Locate the cell with the specified text and output its (x, y) center coordinate. 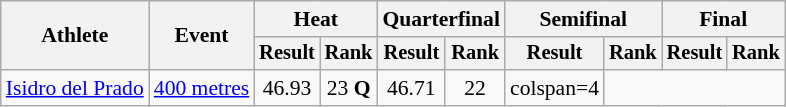
23 Q (349, 88)
46.71 (411, 88)
Final (724, 19)
Heat (316, 19)
400 metres (202, 88)
Isidro del Prado (75, 88)
46.93 (287, 88)
Quarterfinal (441, 19)
Event (202, 36)
colspan=4 (554, 88)
22 (475, 88)
Athlete (75, 36)
Semifinal (584, 19)
